Pinpoint the cell where the given text exists, returning its [x, y] midpoint coordinate. 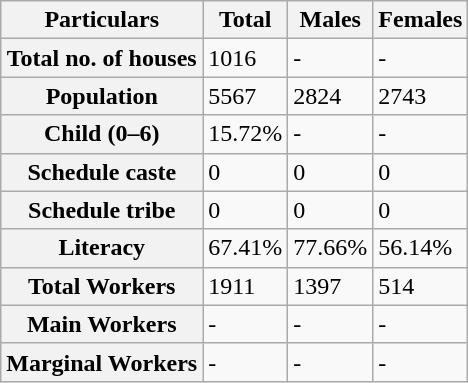
Population [102, 96]
Particulars [102, 20]
514 [420, 286]
67.41% [246, 248]
2824 [330, 96]
Child (0–6) [102, 134]
Total [246, 20]
1397 [330, 286]
Schedule tribe [102, 210]
Main Workers [102, 324]
Schedule caste [102, 172]
2743 [420, 96]
Marginal Workers [102, 362]
Females [420, 20]
1911 [246, 286]
Literacy [102, 248]
Total no. of houses [102, 58]
15.72% [246, 134]
5567 [246, 96]
77.66% [330, 248]
Males [330, 20]
Total Workers [102, 286]
56.14% [420, 248]
1016 [246, 58]
